Search for the cell housing the specified text and yield its [x, y] center coordinate. 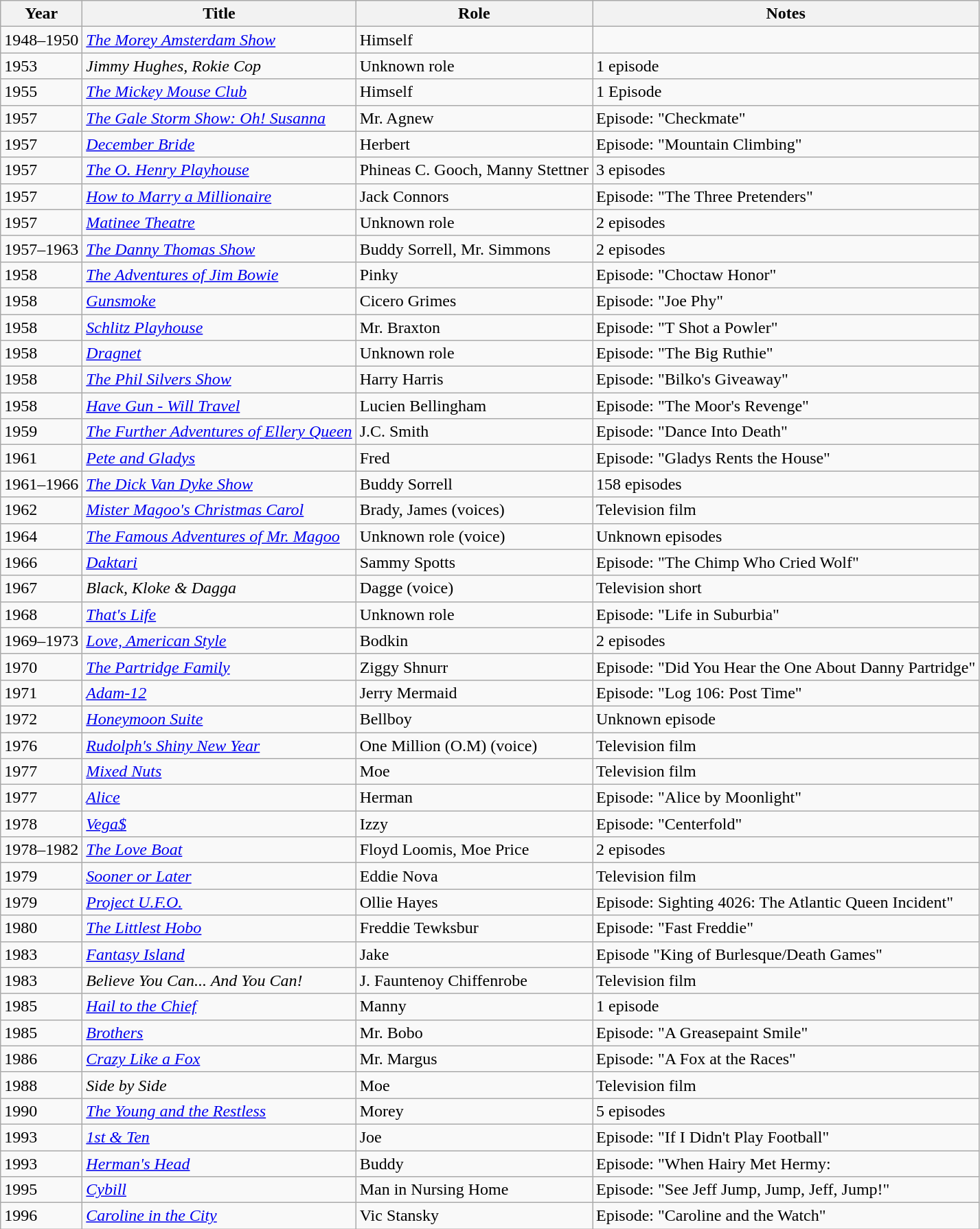
Mr. Agnew [474, 118]
Ziggy Shnurr [474, 667]
1961 [41, 458]
Episode: "Checkmate" [786, 118]
Role [474, 14]
Herbert [474, 144]
1969–1973 [41, 641]
Pete and Gladys [219, 458]
Episode: "Caroline and the Watch" [786, 1216]
Adam-12 [219, 693]
Izzy [474, 824]
Caroline in the City [219, 1216]
Mr. Braxton [474, 328]
Joe [474, 1137]
Freddie Tewksbur [474, 928]
Episode: "A Greasepaint Smile" [786, 1033]
1959 [41, 432]
1968 [41, 614]
Matinee Theatre [219, 222]
Daktari [219, 562]
1 Episode [786, 92]
Pinky [474, 275]
Episode: "When Hairy Met Hermy: [786, 1164]
Episode: "The Moor's Revenge" [786, 406]
1st & Ten [219, 1137]
Side by Side [219, 1085]
1970 [41, 667]
Episode: "T Shot a Powler" [786, 328]
1964 [41, 536]
December Bride [219, 144]
1996 [41, 1216]
Manny [474, 1007]
Episode: "Joe Phy" [786, 301]
1967 [41, 588]
1962 [41, 510]
Vic Stansky [474, 1216]
1986 [41, 1059]
Television short [786, 588]
One Million (O.M) (voice) [474, 745]
1990 [41, 1111]
Bodkin [474, 641]
Fred [474, 458]
The Phil Silvers Show [219, 380]
Mr. Bobo [474, 1033]
Episode: "If I Didn't Play Football" [786, 1137]
Mister Magoo's Christmas Carol [219, 510]
Eddie Nova [474, 876]
Man in Nursing Home [474, 1190]
Project U.F.O. [219, 902]
Love, American Style [219, 641]
Episode "King of Burlesque/Death Games" [786, 954]
Harry Harris [474, 380]
Jerry Mermaid [474, 693]
Crazy Like a Fox [219, 1059]
1966 [41, 562]
1995 [41, 1190]
Cybill [219, 1190]
Episode: "A Fox at the Races" [786, 1059]
Alice [219, 798]
The Gale Storm Show: Oh! Susanna [219, 118]
Buddy Sorrell [474, 484]
Notes [786, 14]
Episode: "Centerfold" [786, 824]
Honeymoon Suite [219, 719]
Episode: "Mountain Climbing" [786, 144]
Unknown role (voice) [474, 536]
Episode: "The Big Ruthie" [786, 354]
Sooner or Later [219, 876]
The Famous Adventures of Mr. Magoo [219, 536]
Episode: "The Chimp Who Cried Wolf" [786, 562]
1955 [41, 92]
1953 [41, 66]
Bellboy [474, 719]
1978 [41, 824]
158 episodes [786, 484]
1988 [41, 1085]
Have Gun - Will Travel [219, 406]
1971 [41, 693]
Lucien Bellingham [474, 406]
1961–1966 [41, 484]
Brady, James (voices) [474, 510]
1980 [41, 928]
Believe You Can... And You Can! [219, 980]
Jake [474, 954]
Rudolph's Shiny New Year [219, 745]
J. Fauntenoy Chiffenrobe [474, 980]
Mr. Margus [474, 1059]
Jimmy Hughes, Rokie Cop [219, 66]
Black, Kloke & Dagga [219, 588]
Episode: "See Jeff Jump, Jump, Jeff, Jump!" [786, 1190]
The O. Henry Playhouse [219, 170]
The Adventures of Jim Bowie [219, 275]
The Littlest Hobo [219, 928]
1957–1963 [41, 249]
The Young and the Restless [219, 1111]
3 episodes [786, 170]
Buddy Sorrell, Mr. Simmons [474, 249]
How to Marry a Millionaire [219, 196]
Episode: "Dance Into Death" [786, 432]
Episode: "Fast Freddie" [786, 928]
Gunsmoke [219, 301]
Vega$ [219, 824]
The Morey Amsterdam Show [219, 40]
Brothers [219, 1033]
Herman's Head [219, 1164]
Episode: "Gladys Rents the House" [786, 458]
Fantasy Island [219, 954]
Cicero Grimes [474, 301]
Dragnet [219, 354]
Ollie Hayes [474, 902]
Sammy Spotts [474, 562]
The Dick Van Dyke Show [219, 484]
Morey [474, 1111]
The Love Boat [219, 850]
The Partridge Family [219, 667]
1978–1982 [41, 850]
The Danny Thomas Show [219, 249]
Episode: "Life in Suburbia" [786, 614]
Episode: "Alice by Moonlight" [786, 798]
Phineas C. Gooch, Manny Stettner [474, 170]
The Further Adventures of Ellery Queen [219, 432]
1976 [41, 745]
1972 [41, 719]
Unknown episodes [786, 536]
Buddy [474, 1164]
Episode: "Bilko's Giveaway" [786, 380]
Hail to the Chief [219, 1007]
Unknown episode [786, 719]
That's Life [219, 614]
Schlitz Playhouse [219, 328]
Episode: "Did You Hear the One About Danny Partridge" [786, 667]
Episode: "Log 106: Post Time" [786, 693]
Herman [474, 798]
Episode: Sighting 4026: The Atlantic Queen Incident" [786, 902]
Episode: "Choctaw Honor" [786, 275]
Year [41, 14]
Episode: "The Three Pretenders" [786, 196]
Dagge (voice) [474, 588]
J.C. Smith [474, 432]
Jack Connors [474, 196]
Title [219, 14]
5 episodes [786, 1111]
The Mickey Mouse Club [219, 92]
Floyd Loomis, Moe Price [474, 850]
Mixed Nuts [219, 772]
1948–1950 [41, 40]
